Capture the cell that displays the provided text and extract its (x, y) central coordinate. 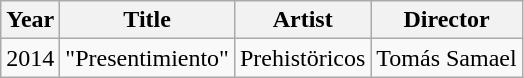
"Presentimiento" (148, 58)
Prehistöricos (302, 58)
Tomás Samael (446, 58)
2014 (30, 58)
Title (148, 20)
Artist (302, 20)
Year (30, 20)
Director (446, 20)
